Return [x, y] of the center of cell containing provided text 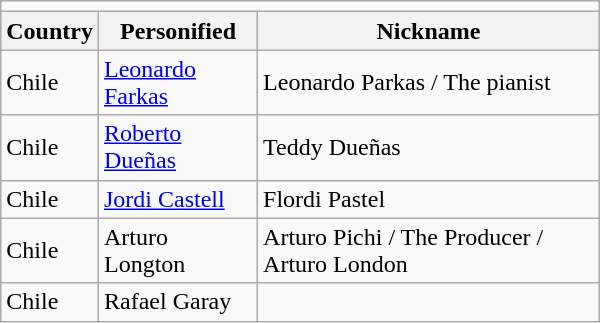
Roberto Dueñas [178, 148]
Arturo Longton [178, 250]
Jordi Castell [178, 199]
Nickname [429, 31]
Leonardo Parkas / The pianist [429, 82]
Teddy Dueñas [429, 148]
Country [50, 31]
Arturo Pichi / The Producer / Arturo London [429, 250]
Rafael Garay [178, 302]
Personified [178, 31]
Leonardo Farkas [178, 82]
Flordi Pastel [429, 199]
